Determine the [X, Y] coordinate at the center of the cell enclosing the given text.  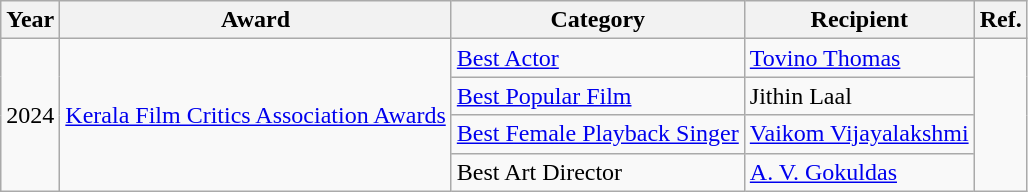
Tovino Thomas [859, 58]
Recipient [859, 20]
Kerala Film Critics Association Awards [256, 115]
2024 [30, 115]
Jithin Laal [859, 96]
Year [30, 20]
Ref. [1000, 20]
Best Popular Film [598, 96]
Best Female Playback Singer [598, 134]
Award [256, 20]
Best Actor [598, 58]
A. V. Gokuldas [859, 172]
Vaikom Vijayalakshmi [859, 134]
Best Art Director [598, 172]
Category [598, 20]
